Determine the [X, Y] coordinate at the center of the cell enclosing the given text.  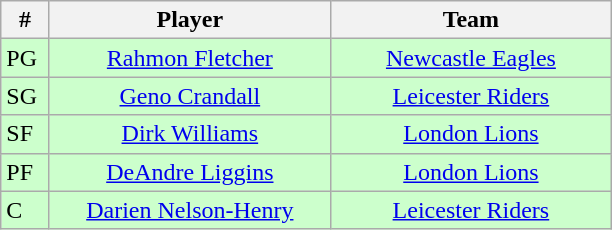
SG [26, 96]
Rahmon Fletcher [190, 58]
# [26, 20]
C [26, 210]
PF [26, 172]
Newcastle Eagles [470, 58]
Player [190, 20]
Dirk Williams [190, 134]
PG [26, 58]
Team [470, 20]
Geno Crandall [190, 96]
Darien Nelson-Henry [190, 210]
SF [26, 134]
DeAndre Liggins [190, 172]
